Extract the [x, y] coordinate from the center of the cell holding the provided text.  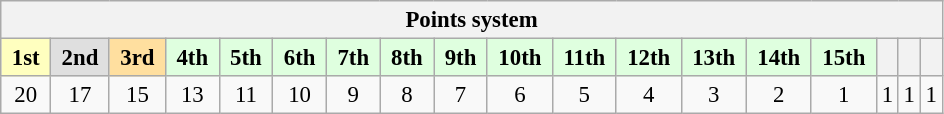
9 [353, 95]
15th [844, 58]
3rd [137, 58]
6th [300, 58]
7th [353, 58]
15 [137, 95]
8th [407, 58]
11th [584, 58]
2nd [80, 58]
10 [300, 95]
11 [246, 95]
9th [461, 58]
3 [714, 95]
6 [520, 95]
10th [520, 58]
5th [246, 58]
7 [461, 95]
8 [407, 95]
14th [778, 58]
5 [584, 95]
13 [192, 95]
4 [648, 95]
2 [778, 95]
12th [648, 58]
17 [80, 95]
13th [714, 58]
1st [26, 58]
20 [26, 95]
Points system [472, 20]
4th [192, 58]
